Extract the [x, y] coordinate from the center of the cell holding the provided text.  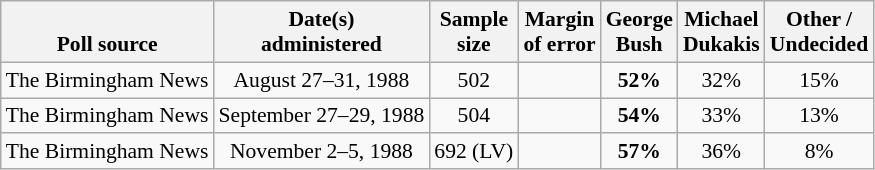
8% [819, 152]
Date(s)administered [322, 32]
692 (LV) [474, 152]
MichaelDukakis [722, 32]
52% [640, 80]
13% [819, 116]
57% [640, 152]
Other /Undecided [819, 32]
32% [722, 80]
GeorgeBush [640, 32]
September 27–29, 1988 [322, 116]
Marginof error [559, 32]
36% [722, 152]
August 27–31, 1988 [322, 80]
502 [474, 80]
November 2–5, 1988 [322, 152]
Poll source [108, 32]
54% [640, 116]
Samplesize [474, 32]
15% [819, 80]
504 [474, 116]
33% [722, 116]
